Locate the cell with the specified text and output its (X, Y) center coordinate. 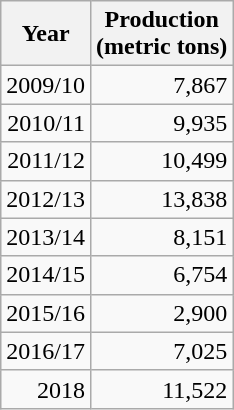
7,025 (161, 351)
2011/12 (46, 161)
8,151 (161, 237)
13,838 (161, 199)
Year (46, 34)
Production(metric tons) (161, 34)
11,522 (161, 389)
2010/11 (46, 123)
2,900 (161, 313)
7,867 (161, 85)
2009/10 (46, 85)
2013/14 (46, 237)
9,935 (161, 123)
2018 (46, 389)
6,754 (161, 275)
10,499 (161, 161)
2015/16 (46, 313)
2014/15 (46, 275)
2016/17 (46, 351)
2012/13 (46, 199)
